Find where the given text appears and provide that cell's center as (x, y) coordinate. 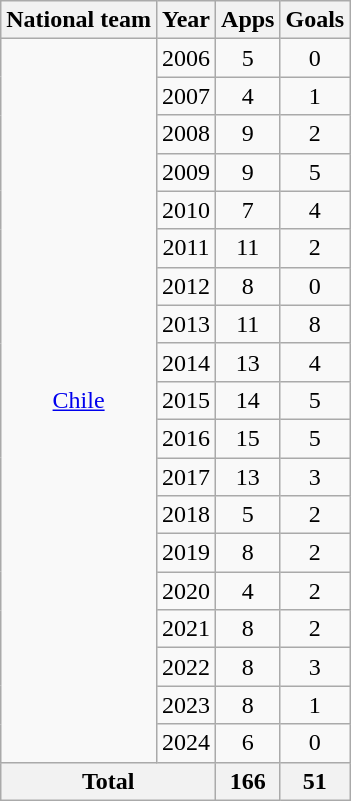
2011 (186, 248)
2018 (186, 515)
Goals (315, 20)
2021 (186, 629)
2008 (186, 134)
2023 (186, 705)
2009 (186, 172)
Apps (248, 20)
2012 (186, 286)
Year (186, 20)
15 (248, 438)
Total (108, 781)
2019 (186, 553)
2022 (186, 667)
14 (248, 400)
2024 (186, 743)
2007 (186, 96)
2020 (186, 591)
Chile (79, 400)
2017 (186, 477)
2010 (186, 210)
6 (248, 743)
2015 (186, 400)
2016 (186, 438)
7 (248, 210)
2014 (186, 362)
National team (79, 20)
51 (315, 781)
166 (248, 781)
2013 (186, 324)
2006 (186, 58)
